Output the [x, y] coordinate of the center of the cell containing the given text.  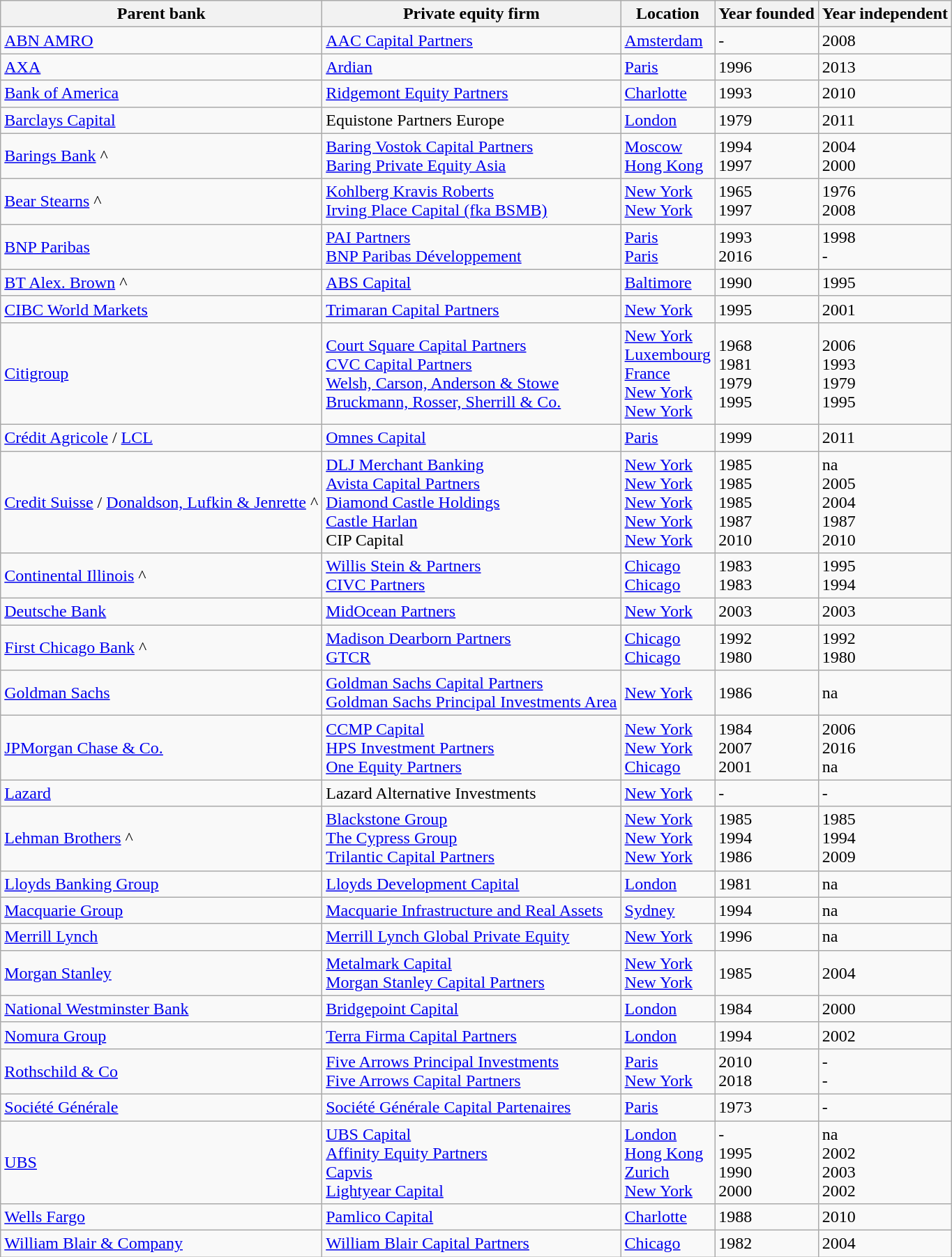
na200220032002 [884, 1162]
Bear Stearns ^ [162, 201]
Five Arrows Principal InvestmentsFive Arrows Capital Partners [471, 1071]
Credit Suisse / Donaldson, Lufkin & Jenrette ^ [162, 502]
Trimaran Capital Partners [471, 309]
Baltimore [668, 283]
Barclays Capital [162, 120]
Goldman Sachs [162, 693]
Pamlico Capital [471, 1217]
New York Luxembourg France New York New York [668, 373]
1968198119791995 [767, 373]
Terra Firma Capital Partners [471, 1035]
19651997 [767, 201]
Amsterdam [668, 40]
Court Square Capital PartnersCVC Capital PartnersWelsh, Carson, Anderson & StoweBruckmann, Rosser, Sherrill & Co. [471, 373]
19932016 [767, 247]
Bridgepoint Capital [471, 1009]
Equistone Partners Europe [471, 120]
1986 [767, 693]
Société Générale Capital Partenaires [471, 1107]
London Hong Kong Zurich New York [668, 1162]
Merrill Lynch Global Private Equity [471, 937]
PAI PartnersBNP Paribas Développement [471, 247]
New York New York Chicago [668, 748]
2008 [884, 40]
198519942009 [884, 838]
Merrill Lynch [162, 937]
Ardian [471, 67]
Year founded [767, 14]
-- [884, 1071]
Macquarie Group [162, 910]
First Chicago Bank ^ [162, 647]
William Blair & Company [162, 1244]
19851985198519872010 [767, 502]
19762008 [884, 201]
Ridgemont Equity Partners [471, 93]
1981 [767, 884]
JPMorgan Chase & Co. [162, 748]
ABS Capital [471, 283]
-199519902000 [767, 1162]
19941997 [767, 156]
New York New York New York New York New York [668, 502]
na2005200419872010 [884, 502]
1982 [767, 1244]
2006199319791995 [884, 373]
CCMP Capital HPS Investment PartnersOne Equity Partners [471, 748]
Lazard Alternative Investments [471, 793]
1979 [767, 120]
Bank of America [162, 93]
Willis Stein & PartnersCIVC Partners [471, 576]
CIBC World Markets [162, 309]
National Westminster Bank [162, 1009]
New York New York New York [668, 838]
UBS [162, 1162]
Barings Bank ^ [162, 156]
1973 [767, 1107]
1999 [767, 437]
2013 [884, 67]
1988 [767, 1217]
Omnes Capital [471, 437]
AXA [162, 67]
Moscow Hong Kong [668, 156]
Société Générale [162, 1107]
19831983 [767, 576]
1990 [767, 283]
Madison Dearborn PartnersGTCR [471, 647]
1984 [767, 1009]
Crédit Agricole / LCL [162, 437]
ABN AMRO [162, 40]
198420072001 [767, 748]
AAC Capital Partners [471, 40]
Lehman Brothers ^ [162, 838]
Chicago [668, 1244]
DLJ Merchant BankingAvista Capital PartnersDiamond Castle HoldingsCastle HarlanCIP Capital [471, 502]
Paris New York [668, 1071]
198519941986 [767, 838]
Sydney [668, 910]
1993 [767, 93]
William Blair Capital Partners [471, 1244]
Private equity firm [471, 14]
Lloyds Banking Group [162, 884]
19951994 [884, 576]
Lazard [162, 793]
Deutsche Bank [162, 612]
20102018 [767, 1071]
Metalmark CapitalMorgan Stanley Capital Partners [471, 972]
Paris Paris [668, 247]
Continental Illinois ^ [162, 576]
Nomura Group [162, 1035]
Macquarie Infrastructure and Real Assets [471, 910]
Year independent [884, 14]
2001 [884, 309]
1998- [884, 247]
Citigroup [162, 373]
MidOcean Partners [471, 612]
Lloyds Development Capital [471, 884]
2000 [884, 1009]
Baring Vostok Capital PartnersBaring Private Equity Asia [471, 156]
Parent bank [162, 14]
Blackstone GroupThe Cypress GroupTrilantic Capital Partners [471, 838]
Morgan Stanley [162, 972]
20042000 [884, 156]
UBS CapitalAffinity Equity PartnersCapvisLightyear Capital [471, 1162]
BNP Paribas [162, 247]
BT Alex. Brown ^ [162, 283]
2002 [884, 1035]
Wells Fargo [162, 1217]
Goldman Sachs Capital PartnersGoldman Sachs Principal Investments Area [471, 693]
1985 [767, 972]
20062016na [884, 748]
Kohlberg Kravis RobertsIrving Place Capital (fka BSMB) [471, 201]
Rothschild & Co [162, 1071]
Location [668, 14]
